Pinpoint the cell where the given text exists, returning its [x, y] midpoint coordinate. 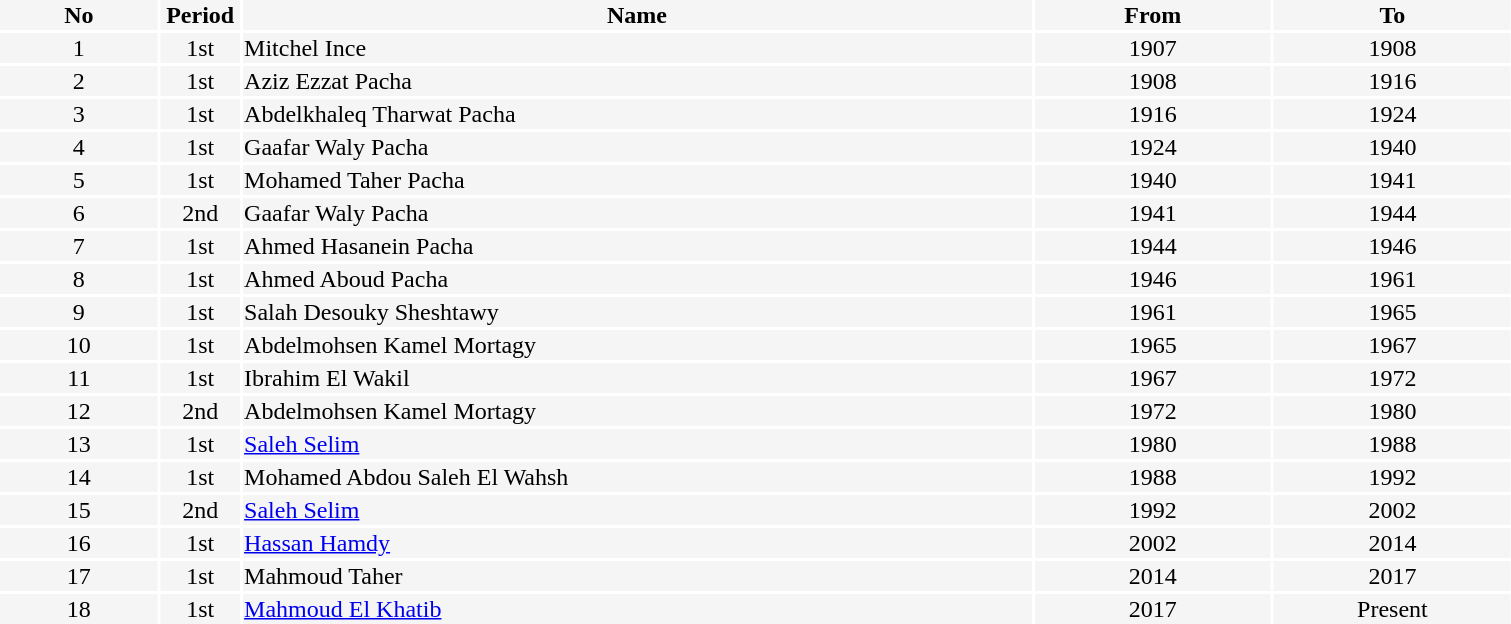
3 [79, 114]
Mahmoud El Khatib [638, 609]
6 [79, 213]
5 [79, 180]
Mitchel Ince [638, 48]
7 [79, 246]
11 [79, 378]
1 [79, 48]
Abdelkhaleq Tharwat Pacha [638, 114]
Present [1392, 609]
10 [79, 345]
8 [79, 279]
15 [79, 510]
Mohamed Abdou Saleh El Wahsh [638, 477]
17 [79, 576]
Period [200, 15]
To [1392, 15]
From [1152, 15]
13 [79, 444]
18 [79, 609]
1907 [1152, 48]
16 [79, 543]
Ahmed Hasanein Pacha [638, 246]
Ahmed Aboud Pacha [638, 279]
Salah Desouky Sheshtawy [638, 312]
Aziz Ezzat Pacha [638, 81]
No [79, 15]
Mahmoud Taher [638, 576]
14 [79, 477]
Name [638, 15]
Ibrahim El Wakil [638, 378]
2 [79, 81]
12 [79, 411]
Mohamed Taher Pacha [638, 180]
9 [79, 312]
Hassan Hamdy [638, 543]
4 [79, 147]
